For the text-containing cell, return its midpoint in [X, Y] coordinate format. 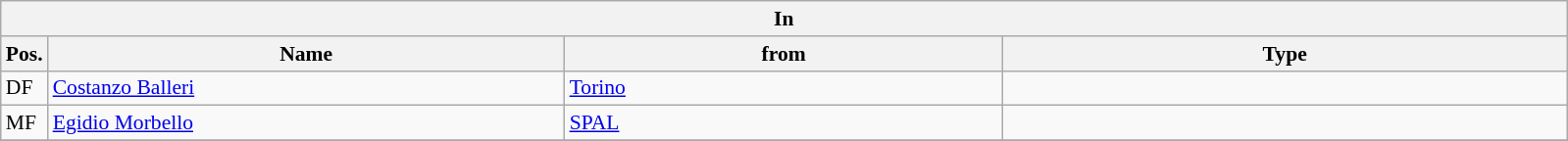
SPAL [784, 123]
Pos. [25, 54]
MF [25, 123]
Type [1285, 54]
Egidio Morbello [306, 123]
from [784, 54]
Costanzo Balleri [306, 88]
DF [25, 88]
Torino [784, 88]
Name [306, 54]
In [784, 19]
